Return the [X, Y] coordinate for the center point of the cell that contains the specified text.  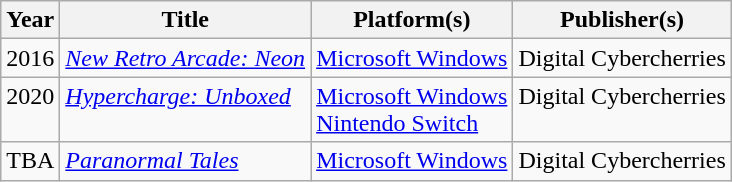
Year [30, 20]
Hypercharge: Unboxed [186, 110]
2016 [30, 58]
Title [186, 20]
2020 [30, 110]
Paranormal Tales [186, 161]
TBA [30, 161]
Platform(s) [412, 20]
New Retro Arcade: Neon [186, 58]
Microsoft WindowsNintendo Switch [412, 110]
Publisher(s) [622, 20]
